Search for the cell housing the specified text and yield its (X, Y) center coordinate. 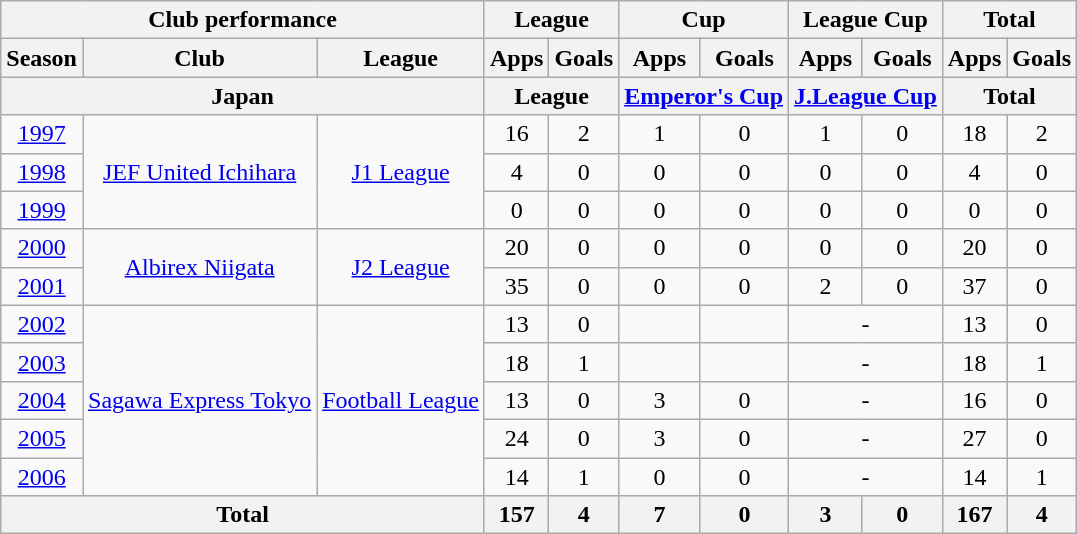
Season (42, 58)
Emperor's Cup (704, 96)
League Cup (866, 20)
Football League (401, 400)
1998 (42, 172)
Club (199, 58)
JEF United Ichihara (199, 172)
J2 League (401, 267)
2005 (42, 438)
37 (974, 286)
157 (516, 515)
J.League Cup (866, 96)
Cup (704, 20)
7 (660, 515)
Albirex Niigata (199, 267)
2002 (42, 324)
Sagawa Express Tokyo (199, 400)
1997 (42, 134)
Japan (243, 96)
2006 (42, 477)
2001 (42, 286)
2004 (42, 400)
2000 (42, 248)
J1 League (401, 172)
24 (516, 438)
Club performance (243, 20)
167 (974, 515)
2003 (42, 362)
35 (516, 286)
27 (974, 438)
1999 (42, 210)
